Output the (X, Y) coordinate of the center of the cell containing the given text.  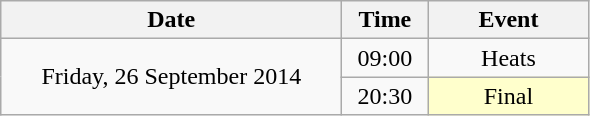
Final (508, 96)
Date (172, 20)
Heats (508, 58)
Time (385, 20)
Friday, 26 September 2014 (172, 77)
20:30 (385, 96)
Event (508, 20)
09:00 (385, 58)
